Search for the cell housing the specified text and yield its (x, y) center coordinate. 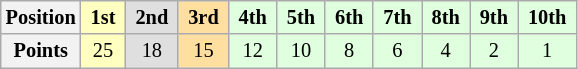
1 (547, 51)
7th (397, 17)
2 (494, 51)
8th (446, 17)
4th (253, 17)
10th (547, 17)
9th (494, 17)
15 (203, 51)
25 (104, 51)
10 (301, 51)
12 (253, 51)
2nd (152, 17)
3rd (203, 17)
1st (104, 17)
6 (397, 51)
4 (446, 51)
Points (41, 51)
6th (349, 17)
18 (152, 51)
8 (349, 51)
5th (301, 17)
Position (41, 17)
